Scan for the cell matching the given text and deliver its (x, y) coordinate at center. 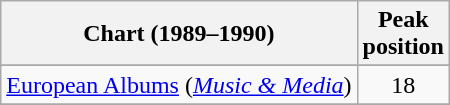
Chart (1989–1990) (179, 34)
18 (403, 85)
European Albums (Music & Media) (179, 85)
Peakposition (403, 34)
